Capture the cell that displays the provided text and extract its [x, y] central coordinate. 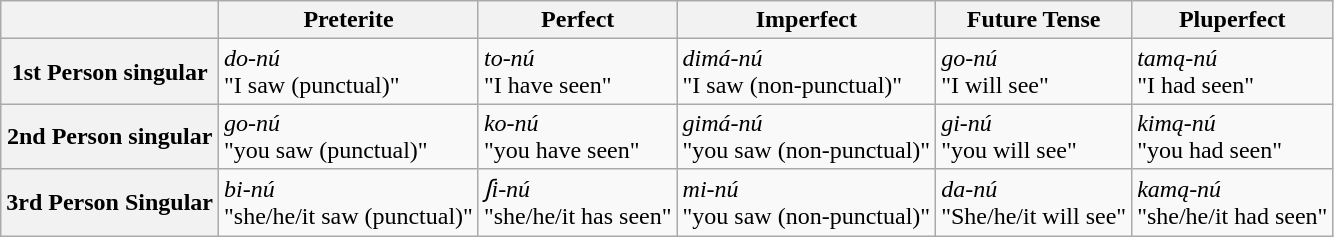
kamą-nú "she/he/it had seen" [1232, 202]
tamą-nú "I had seen" [1232, 72]
to-nú "I have seen" [578, 72]
gi-nú "you will see" [1034, 136]
Future Tense [1034, 20]
kimą-nú "you had seen" [1232, 136]
bi-nú "she/he/it saw (punctual)" [349, 202]
ko-nú "you have seen" [578, 136]
Perfect [578, 20]
1st Person singular [110, 72]
ʃi-nú "she/he/it has seen" [578, 202]
da-nú "She/he/it will see" [1034, 202]
3rd Person Singular [110, 202]
dimá-nú "I saw (non-punctual)" [806, 72]
Imperfect [806, 20]
go-nú "I will see" [1034, 72]
do-nú "I saw (punctual)" [349, 72]
go-nú "you saw (punctual)" [349, 136]
mi-nú "you saw (non-punctual)" [806, 202]
2nd Person singular [110, 136]
Pluperfect [1232, 20]
Preterite [349, 20]
gimá-nú "you saw (non-punctual)" [806, 136]
